Capture the cell that displays the provided text and extract its (X, Y) central coordinate. 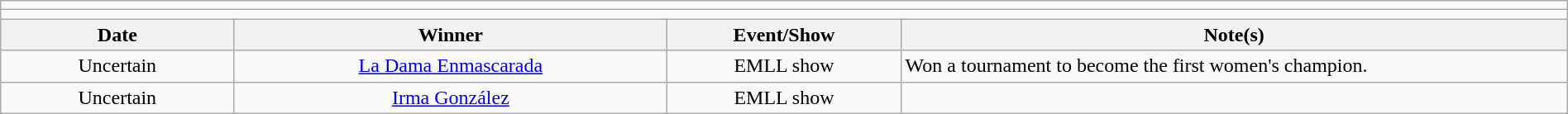
Note(s) (1234, 35)
Winner (451, 35)
Irma González (451, 97)
Date (117, 35)
Won a tournament to become the first women's champion. (1234, 66)
Event/Show (784, 35)
La Dama Enmascarada (451, 66)
